Capture the cell that displays the provided text and extract its [x, y] central coordinate. 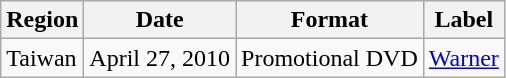
April 27, 2010 [160, 58]
Taiwan [42, 58]
Promotional DVD [330, 58]
Format [330, 20]
Date [160, 20]
Label [464, 20]
Warner [464, 58]
Region [42, 20]
